Return (x, y) of the center of cell containing provided text 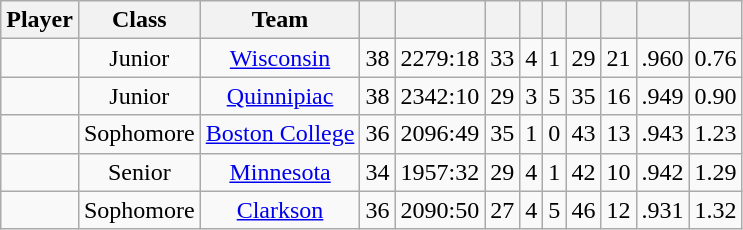
27 (502, 210)
0 (554, 134)
.949 (662, 96)
21 (618, 58)
13 (618, 134)
Clarkson (280, 210)
Player (40, 20)
.943 (662, 134)
33 (502, 58)
Team (280, 20)
Quinnipiac (280, 96)
3 (532, 96)
0.90 (716, 96)
1.29 (716, 172)
10 (618, 172)
Wisconsin (280, 58)
Senior (139, 172)
2096:49 (440, 134)
.942 (662, 172)
.960 (662, 58)
42 (584, 172)
2279:18 (440, 58)
0.76 (716, 58)
Minnesota (280, 172)
Class (139, 20)
46 (584, 210)
2342:10 (440, 96)
34 (378, 172)
1.32 (716, 210)
16 (618, 96)
12 (618, 210)
1957:32 (440, 172)
.931 (662, 210)
2090:50 (440, 210)
43 (584, 134)
1.23 (716, 134)
Boston College (280, 134)
